From the cell containing the given text, extract its center point as [X, Y] coordinate. 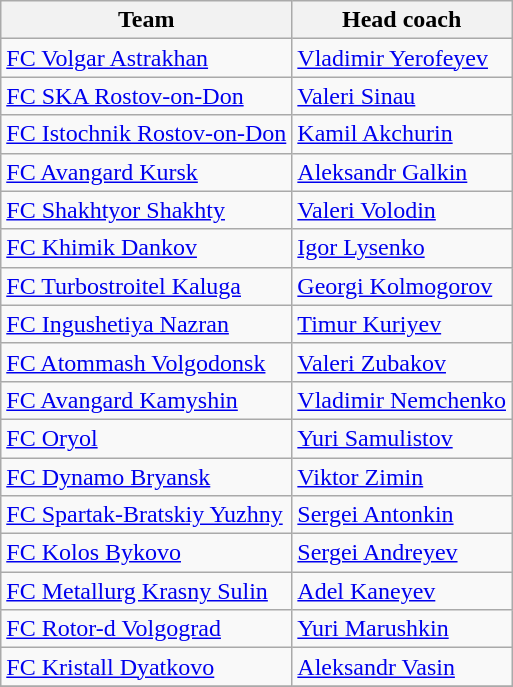
FC Rotor-d Volgograd [146, 629]
FC Spartak-Bratskiy Yuzhny [146, 515]
FC Avangard Kursk [146, 172]
Yuri Marushkin [402, 629]
FC Shakhtyor Shakhty [146, 210]
Kamil Akchurin [402, 134]
Head coach [402, 20]
FC Kolos Bykovo [146, 553]
FC Volgar Astrakhan [146, 58]
FC Khimik Dankov [146, 248]
FC Istochnik Rostov-on-Don [146, 134]
Igor Lysenko [402, 248]
Aleksandr Vasin [402, 667]
FC Oryol [146, 438]
Vladimir Yerofeyev [402, 58]
Valeri Volodin [402, 210]
Vladimir Nemchenko [402, 400]
Yuri Samulistov [402, 438]
Adel Kaneyev [402, 591]
Viktor Zimin [402, 477]
FC Metallurg Krasny Sulin [146, 591]
FC Kristall Dyatkovo [146, 667]
Aleksandr Galkin [402, 172]
FC Ingushetiya Nazran [146, 324]
FC SKA Rostov-on-Don [146, 96]
FC Dynamo Bryansk [146, 477]
Timur Kuriyev [402, 324]
Sergei Andreyev [402, 553]
Georgi Kolmogorov [402, 286]
Team [146, 20]
FC Turbostroitel Kaluga [146, 286]
FC Atommash Volgodonsk [146, 362]
Valeri Sinau [402, 96]
FC Avangard Kamyshin [146, 400]
Valeri Zubakov [402, 362]
Sergei Antonkin [402, 515]
